Capture the cell that displays the provided text and extract its [X, Y] central coordinate. 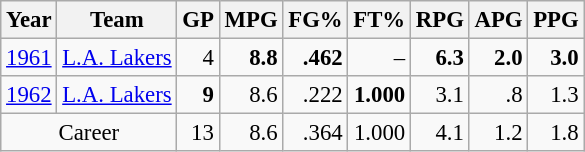
1962 [29, 95]
Career [89, 133]
– [380, 58]
1.8 [556, 133]
.364 [316, 133]
1.3 [556, 95]
3.1 [440, 95]
Team [117, 20]
.222 [316, 95]
FT% [380, 20]
FG% [316, 20]
8.8 [251, 58]
3.0 [556, 58]
RPG [440, 20]
Year [29, 20]
6.3 [440, 58]
4 [198, 58]
.462 [316, 58]
2.0 [498, 58]
PPG [556, 20]
APG [498, 20]
MPG [251, 20]
GP [198, 20]
.8 [498, 95]
1961 [29, 58]
4.1 [440, 133]
1.2 [498, 133]
13 [198, 133]
9 [198, 95]
